For the text-containing cell, return its midpoint in (x, y) coordinate format. 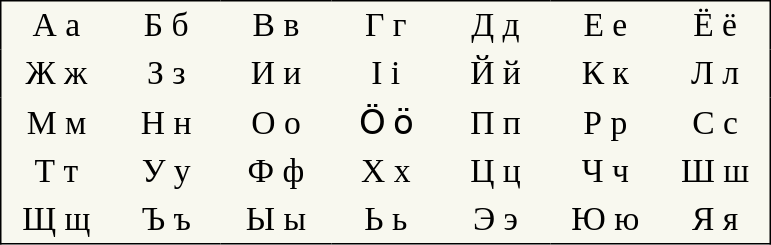
А а (56, 26)
Э э (496, 220)
Х х (386, 171)
Й й (496, 74)
Р р (605, 123)
Л л (716, 74)
К к (605, 74)
Ч ч (605, 171)
Ь ь (386, 220)
Г г (386, 26)
Ё ё (716, 26)
Т т (56, 171)
Ю ю (605, 220)
З з (166, 74)
Ф ф (276, 171)
Щ щ (56, 220)
В в (276, 26)
М м (56, 123)
У у (166, 171)
Ц ц (496, 171)
Д д (496, 26)
Ш ш (716, 171)
Ъ ъ (166, 220)
Ы ы (276, 220)
П п (496, 123)
Ӧ ӧ (386, 123)
Я я (716, 220)
Б б (166, 26)
Ж ж (56, 74)
С с (716, 123)
Н н (166, 123)
О о (276, 123)
И и (276, 74)
І і (386, 74)
Е е (605, 26)
